Extract the [x, y] coordinate from the center of the cell holding the provided text.  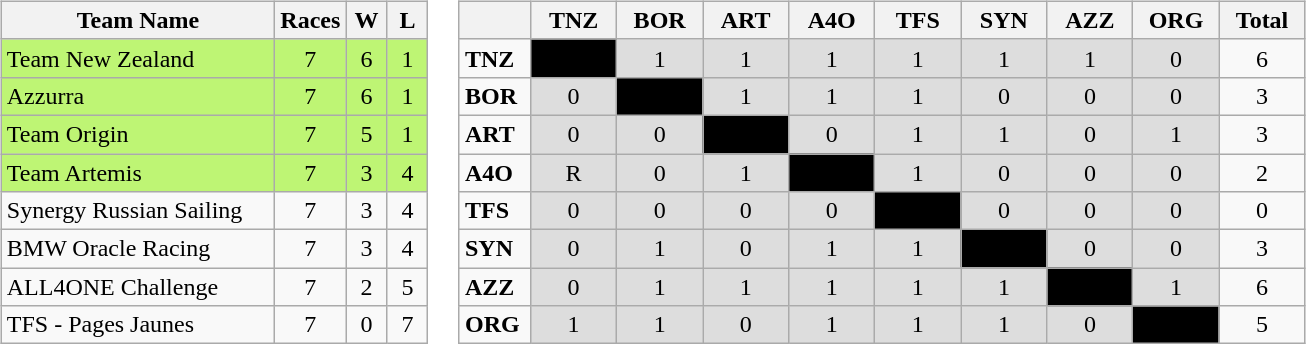
Total [1262, 20]
R [574, 173]
TFS - Pages Jaunes [138, 325]
Team Origin [138, 134]
BMW Oracle Racing [138, 249]
Team New Zealand [138, 58]
Azzurra [138, 96]
L [408, 20]
ALL4ONE Challenge [138, 287]
Synergy Russian Sailing [138, 211]
Team Artemis [138, 173]
Team Name [138, 20]
Races [310, 20]
W [366, 20]
